Find where the given text appears and provide that cell's center as [x, y] coordinate. 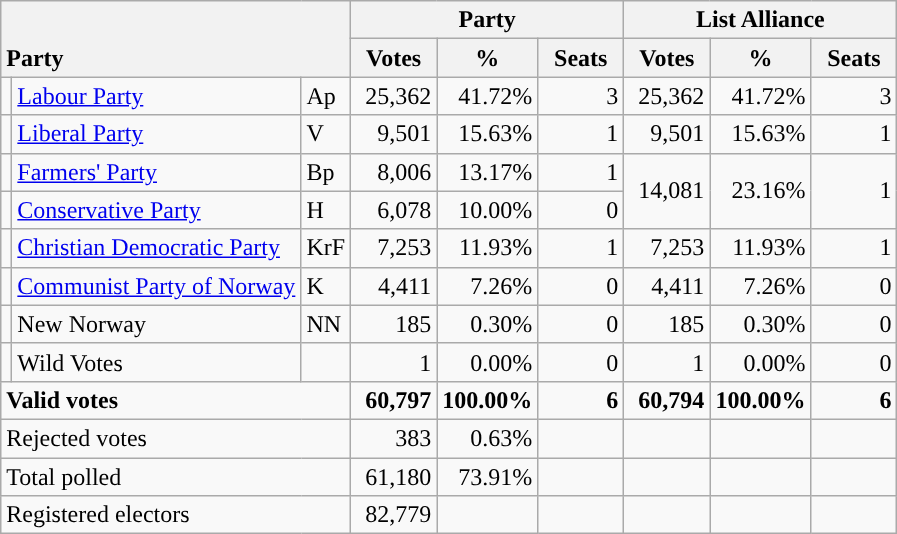
10.00% [488, 210]
Conservative Party [156, 210]
0.63% [488, 438]
New Norway [156, 324]
14,081 [667, 191]
NN [326, 324]
Christian Democratic Party [156, 248]
383 [394, 438]
60,797 [394, 400]
Wild Votes [156, 362]
Total polled [176, 477]
Rejected votes [176, 438]
H [326, 210]
Liberal Party [156, 134]
K [326, 286]
List Alliance [760, 20]
Registered electors [176, 515]
13.17% [488, 172]
6,078 [394, 210]
Labour Party [156, 96]
8,006 [394, 172]
KrF [326, 248]
V [326, 134]
Communist Party of Norway [156, 286]
82,779 [394, 515]
60,794 [667, 400]
Bp [326, 172]
61,180 [394, 477]
Ap [326, 96]
Valid votes [176, 400]
73.91% [488, 477]
Farmers' Party [156, 172]
23.16% [760, 191]
